Scan for the cell matching the given text and deliver its [X, Y] coordinate at center. 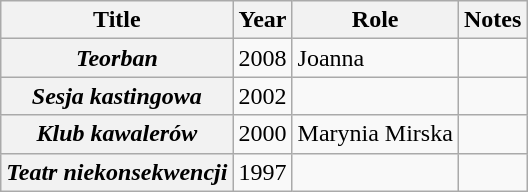
Sesja kastingowa [117, 96]
2000 [262, 134]
Klub kawalerów [117, 134]
Notes [492, 20]
Marynia Mirska [375, 134]
2002 [262, 96]
1997 [262, 172]
2008 [262, 58]
Title [117, 20]
Teatr niekonsekwencji [117, 172]
Year [262, 20]
Teorban [117, 58]
Joanna [375, 58]
Role [375, 20]
